Search for the cell housing the specified text and yield its (X, Y) center coordinate. 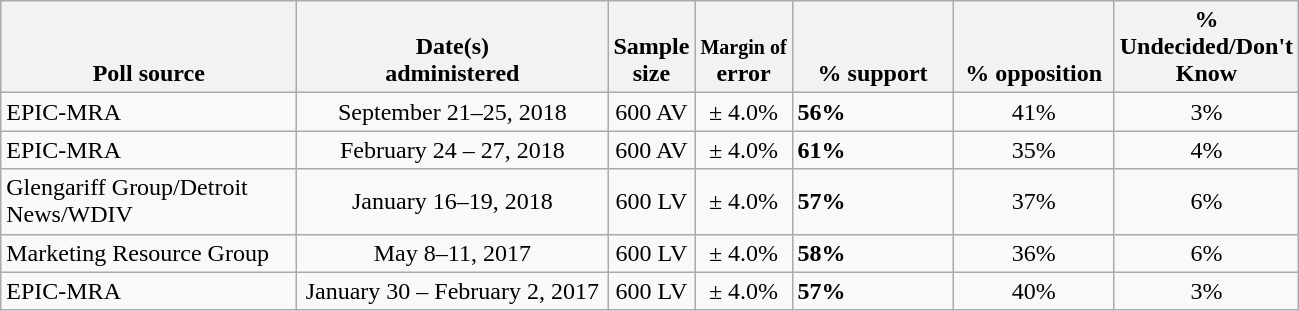
40% (1034, 291)
41% (1034, 112)
Marketing Resource Group (149, 253)
Margin oferror (744, 47)
Date(s)administered (452, 47)
% opposition (1034, 47)
35% (1034, 150)
Poll source (149, 47)
January 30 – February 2, 2017 (452, 291)
% support (872, 47)
Glengariff Group/Detroit News/WDIV (149, 202)
61% (872, 150)
May 8–11, 2017 (452, 253)
September 21–25, 2018 (452, 112)
February 24 – 27, 2018 (452, 150)
% Undecided/Don't Know (1206, 47)
58% (872, 253)
37% (1034, 202)
4% (1206, 150)
Samplesize (652, 47)
36% (1034, 253)
January 16–19, 2018 (452, 202)
56% (872, 112)
